Provide the (X, Y) coordinate of the cell's center where the given text is located.  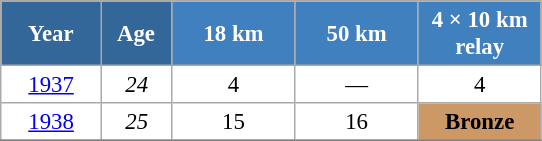
15 (234, 122)
50 km (356, 34)
16 (356, 122)
1938 (52, 122)
4 × 10 km relay (480, 34)
24 (136, 85)
25 (136, 122)
1937 (52, 85)
Year (52, 34)
Age (136, 34)
— (356, 85)
18 km (234, 34)
Bronze (480, 122)
